Provide the (X, Y) coordinate of the cell's center where the given text is located.  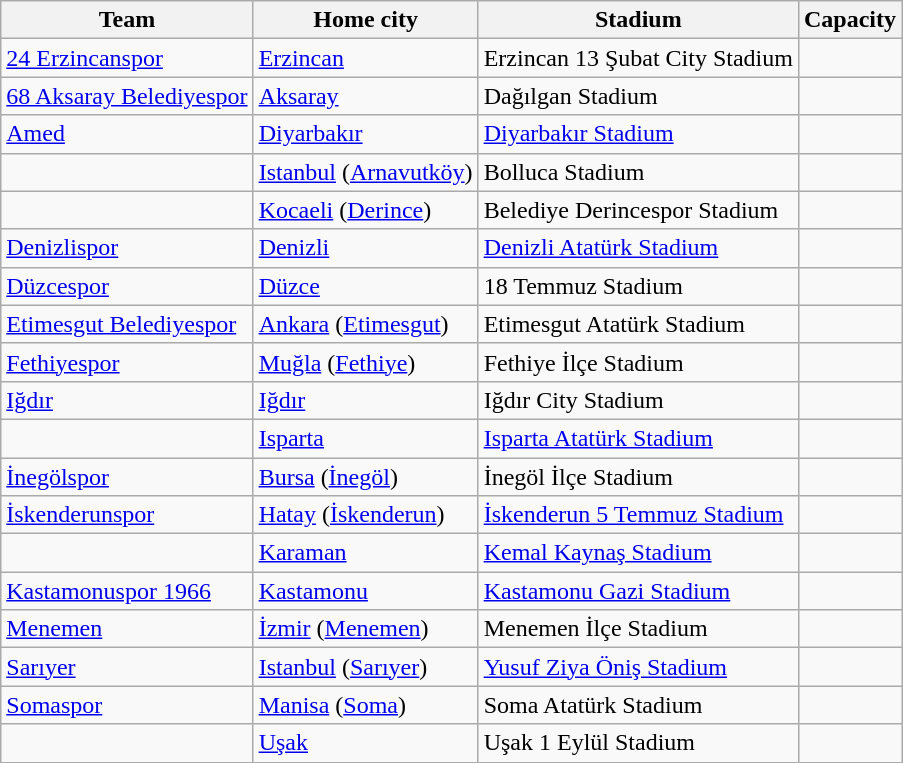
Etimesgut Belediyespor (127, 324)
Yusuf Ziya Öniş Stadium (638, 667)
Istanbul (Sarıyer) (366, 667)
Kocaeli (Derince) (366, 210)
Diyarbakır Stadium (638, 134)
24 Erzincanspor (127, 58)
Denizli Atatürk Stadium (638, 248)
Denizli (366, 248)
Somaspor (127, 705)
Manisa (Soma) (366, 705)
Kemal Kaynaş Stadium (638, 553)
Dağılgan Stadium (638, 96)
68 Aksaray Belediyespor (127, 96)
Uşak (366, 743)
Erzincan (366, 58)
Bursa (İnegöl) (366, 477)
Etimesgut Atatürk Stadium (638, 324)
Soma Atatürk Stadium (638, 705)
Team (127, 20)
İnegöl İlçe Stadium (638, 477)
İnegölspor (127, 477)
Bolluca Stadium (638, 172)
Belediye Derincespor Stadium (638, 210)
Kastamonu Gazi Stadium (638, 591)
İskenderun 5 Temmuz Stadium (638, 515)
Stadium (638, 20)
Denizlispor (127, 248)
Menemen İlçe Stadium (638, 629)
18 Temmuz Stadium (638, 286)
Düzcespor (127, 286)
Fethiye İlçe Stadium (638, 362)
Ankara (Etimesgut) (366, 324)
Menemen (127, 629)
İskenderunspor (127, 515)
Aksaray (366, 96)
Kastamonuspor 1966 (127, 591)
Hatay (İskenderun) (366, 515)
Isparta Atatürk Stadium (638, 438)
Erzincan 13 Şubat City Stadium (638, 58)
İzmir (Menemen) (366, 629)
Muğla (Fethiye) (366, 362)
Isparta (366, 438)
Amed (127, 134)
Capacity (850, 20)
Düzce (366, 286)
Sarıyer (127, 667)
Kastamonu (366, 591)
Istanbul (Arnavutköy) (366, 172)
Home city (366, 20)
Uşak 1 Eylül Stadium (638, 743)
Diyarbakır (366, 134)
Iğdır City Stadium (638, 400)
Fethiyespor (127, 362)
Karaman (366, 553)
